Extract the (X, Y) coordinate from the center of the cell holding the provided text.  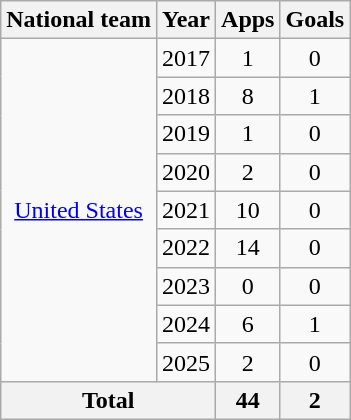
2017 (186, 58)
2025 (186, 362)
14 (248, 248)
National team (79, 20)
2024 (186, 324)
6 (248, 324)
2018 (186, 96)
2020 (186, 172)
Total (108, 400)
10 (248, 210)
44 (248, 400)
United States (79, 210)
2022 (186, 248)
2023 (186, 286)
Apps (248, 20)
2019 (186, 134)
Year (186, 20)
8 (248, 96)
2021 (186, 210)
Goals (315, 20)
